Find where the given text appears and provide that cell's center as [x, y] coordinate. 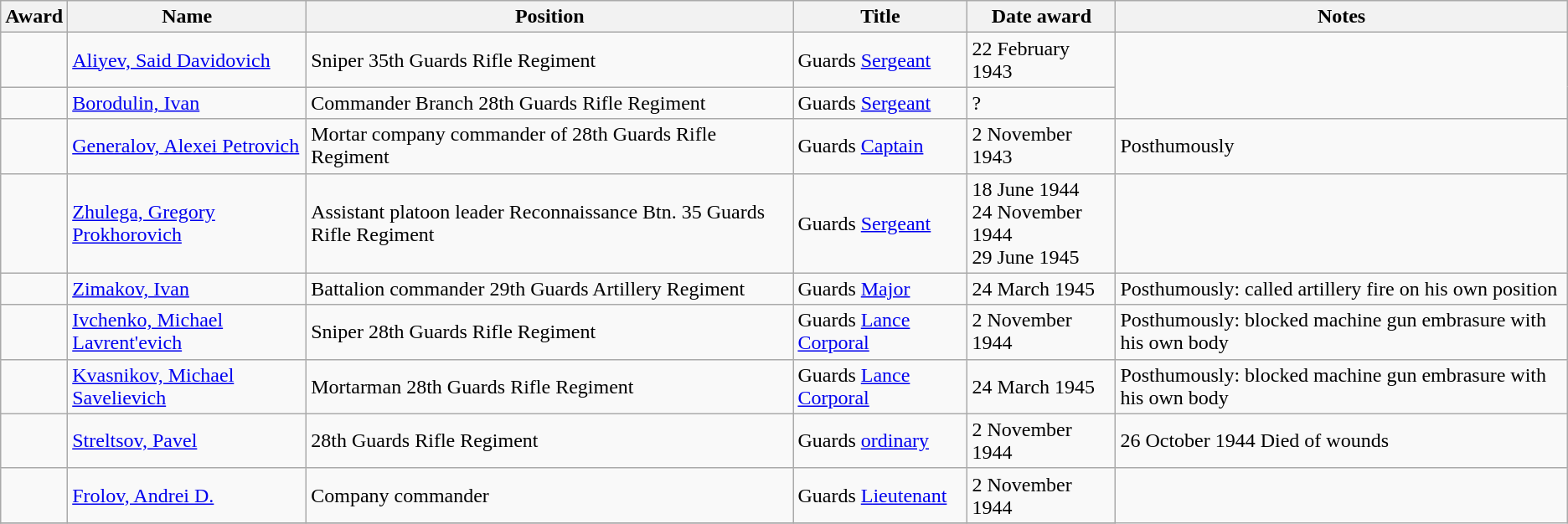
Frolov, Andrei D. [188, 496]
Ivchenko, Michael Lavrent'evich [188, 331]
Mortar company commander of 28th Guards Rifle Regiment [549, 146]
Guards Captain [880, 146]
Mortarman 28th Guards Rifle Regiment [549, 387]
Borodulin, Ivan [188, 103]
Sniper 28th Guards Rifle Regiment [549, 331]
Guards ordinary [880, 440]
22 February 1943 [1042, 60]
Name [188, 17]
Posthumously [1342, 146]
26 October 1944 Died of wounds [1342, 440]
Zimakov, Ivan [188, 289]
Streltsov, Pavel [188, 440]
Kvasnikov, Michael Savelievich [188, 387]
2 November 1943 [1042, 146]
18 June 1944 24 November 1944 29 June 1945 [1042, 223]
Date award [1042, 17]
Sniper 35th Guards Rifle Regiment [549, 60]
Position [549, 17]
Notes [1342, 17]
Commander Branch 28th Guards Rifle Regiment [549, 103]
Award [34, 17]
Zhulega, Gregory Prokhorovich [188, 223]
? [1042, 103]
Guards Major [880, 289]
Aliyev, Said Davidovich [188, 60]
Battalion commander 29th Guards Artillery Regiment [549, 289]
Generalov, Alexei Petrovich [188, 146]
Title [880, 17]
Guards Lieutenant [880, 496]
Posthumously: called artillery fire on his own position [1342, 289]
Company commander [549, 496]
28th Guards Rifle Regiment [549, 440]
Assistant platoon leader Reconnaissance Btn. 35 Guards Rifle Regiment [549, 223]
